For the text-containing cell, return its midpoint in [x, y] coordinate format. 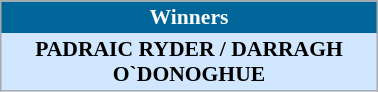
Winners [189, 17]
PADRAIC RYDER / DARRAGH O`DONOGHUE [189, 62]
